Locate the cell with the specified text and output its [x, y] center coordinate. 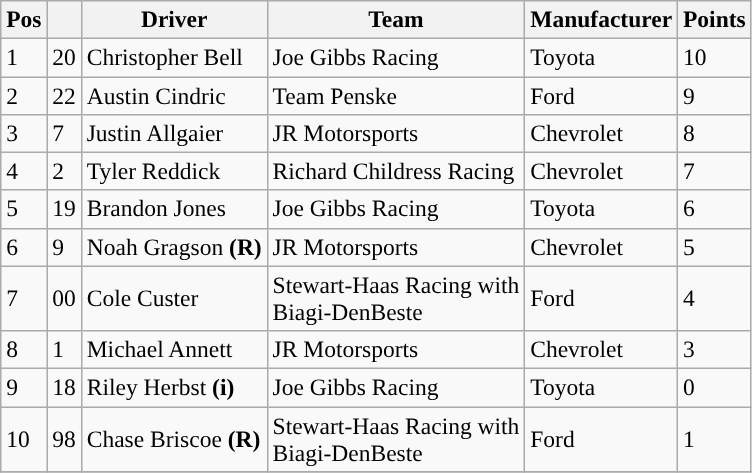
Austin Cindric [174, 95]
98 [64, 438]
Brandon Jones [174, 209]
0 [715, 387]
Team [396, 19]
Driver [174, 19]
Points [715, 19]
Tyler Reddick [174, 171]
19 [64, 209]
Stewart-Haas Racing with Biagi-DenBeste [396, 438]
Riley Herbst (i) [174, 387]
22 [64, 95]
00 [64, 298]
Richard Childress Racing [396, 171]
Noah Gragson (R) [174, 247]
Stewart-Haas Racing withBiagi-DenBeste [396, 298]
Manufacturer [602, 19]
Michael Annett [174, 349]
Pos [24, 19]
18 [64, 387]
Chase Briscoe (R) [174, 438]
Christopher Bell [174, 57]
20 [64, 57]
Team Penske [396, 95]
Cole Custer [174, 298]
Justin Allgaier [174, 133]
